Locate the cell with the specified text and output its [X, Y] center coordinate. 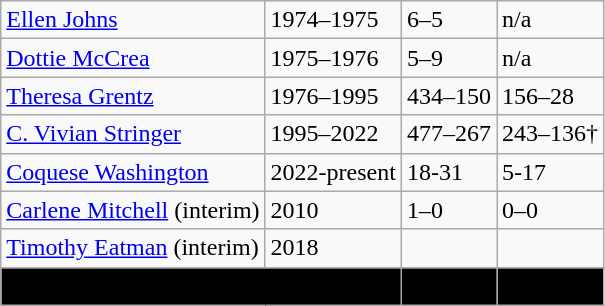
5–9 [448, 58]
1975–1976 [333, 58]
2010 [333, 210]
404–181 [550, 286]
156–28 [550, 96]
18-31 [448, 172]
Coquese Washington [133, 172]
Dottie McCrea [133, 58]
1974–1975 [333, 20]
1995–2022 [333, 134]
2022-present [333, 172]
Totals [202, 286]
1976–1995 [333, 96]
Carlene Mitchell (interim) [133, 210]
941–462 [448, 286]
477–267 [448, 134]
Timothy Eatman (interim) [133, 248]
2018 [333, 248]
6–5 [448, 20]
1–0 [448, 210]
Ellen Johns [133, 20]
Theresa Grentz [133, 96]
0–0 [550, 210]
5-17 [550, 172]
243–136† [550, 134]
434–150 [448, 96]
C. Vivian Stringer [133, 134]
